Find where the given text appears and provide that cell's center as (x, y) coordinate. 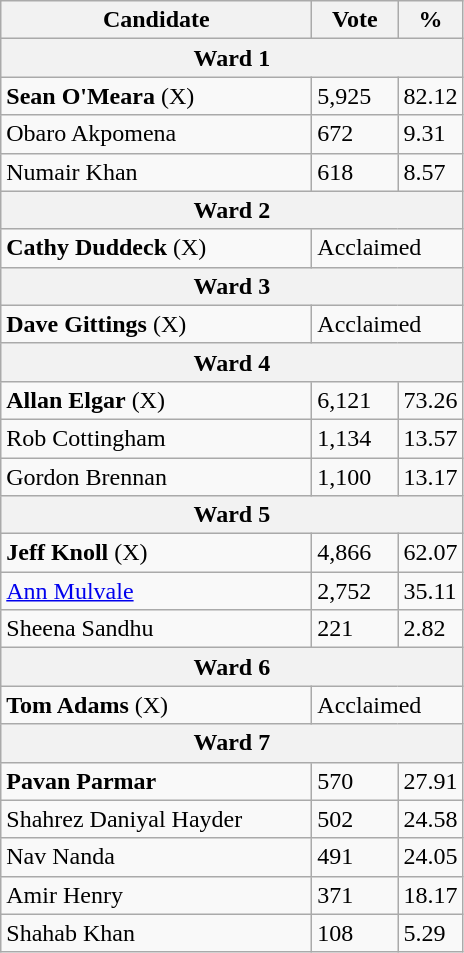
Shahrez Daniyal Hayder (156, 819)
Sean O'Meara (X) (156, 96)
2,752 (355, 591)
371 (355, 895)
502 (355, 819)
24.58 (430, 819)
24.05 (430, 857)
27.91 (430, 781)
Ann Mulvale (156, 591)
Numair Khan (156, 172)
Gordon Brennan (156, 477)
491 (355, 857)
Ward 1 (232, 58)
13.17 (430, 477)
Ward 7 (232, 743)
82.12 (430, 96)
18.17 (430, 895)
Pavan Parmar (156, 781)
Candidate (156, 20)
Vote (355, 20)
35.11 (430, 591)
Allan Elgar (X) (156, 400)
73.26 (430, 400)
1,100 (355, 477)
618 (355, 172)
Nav Nanda (156, 857)
Amir Henry (156, 895)
2.82 (430, 629)
672 (355, 134)
Sheena Sandhu (156, 629)
62.07 (430, 553)
Ward 2 (232, 210)
Rob Cottingham (156, 438)
Shahab Khan (156, 933)
108 (355, 933)
5.29 (430, 933)
9.31 (430, 134)
Ward 3 (232, 286)
8.57 (430, 172)
4,866 (355, 553)
Obaro Akpomena (156, 134)
Tom Adams (X) (156, 705)
13.57 (430, 438)
% (430, 20)
5,925 (355, 96)
Ward 5 (232, 515)
221 (355, 629)
Cathy Duddeck (X) (156, 248)
Ward 6 (232, 667)
6,121 (355, 400)
Ward 4 (232, 362)
Dave Gittings (X) (156, 324)
1,134 (355, 438)
570 (355, 781)
Jeff Knoll (X) (156, 553)
